Capture the cell that displays the provided text and extract its [x, y] central coordinate. 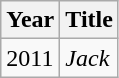
Year [30, 20]
Jack [90, 58]
2011 [30, 58]
Title [90, 20]
